Determine the (x, y) coordinate at the center of the cell enclosing the given text.  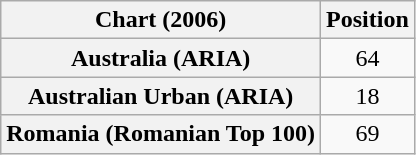
Position (368, 20)
Australian Urban (ARIA) (161, 96)
Australia (ARIA) (161, 58)
Chart (2006) (161, 20)
69 (368, 134)
18 (368, 96)
64 (368, 58)
Romania (Romanian Top 100) (161, 134)
